Scan for the cell matching the given text and deliver its [X, Y] coordinate at center. 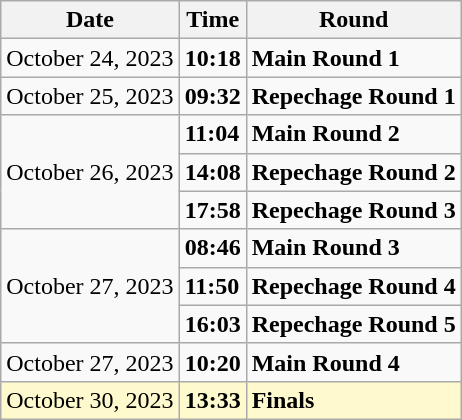
Round [354, 20]
14:08 [212, 172]
Time [212, 20]
17:58 [212, 210]
Main Round 1 [354, 58]
10:20 [212, 362]
11:50 [212, 286]
09:32 [212, 96]
October 30, 2023 [90, 400]
October 26, 2023 [90, 172]
11:04 [212, 134]
10:18 [212, 58]
Main Round 2 [354, 134]
Repechage Round 3 [354, 210]
Repechage Round 4 [354, 286]
October 25, 2023 [90, 96]
16:03 [212, 324]
Repechage Round 5 [354, 324]
Main Round 4 [354, 362]
October 24, 2023 [90, 58]
Date [90, 20]
Main Round 3 [354, 248]
08:46 [212, 248]
Repechage Round 1 [354, 96]
13:33 [212, 400]
Finals [354, 400]
Repechage Round 2 [354, 172]
